Determine the [X, Y] coordinate at the center of the cell enclosing the given text.  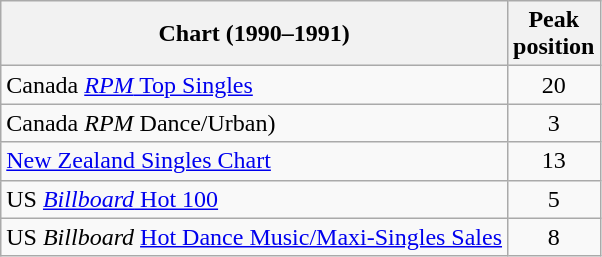
Peakposition [554, 34]
US Billboard Hot Dance Music/Maxi-Singles Sales [254, 237]
3 [554, 123]
Canada RPM Top Singles [254, 85]
Chart (1990–1991) [254, 34]
Canada RPM Dance/Urban) [254, 123]
US Billboard Hot 100 [254, 199]
8 [554, 237]
New Zealand Singles Chart [254, 161]
5 [554, 199]
13 [554, 161]
20 [554, 85]
